Pinpoint the cell where the given text exists, returning its (X, Y) midpoint coordinate. 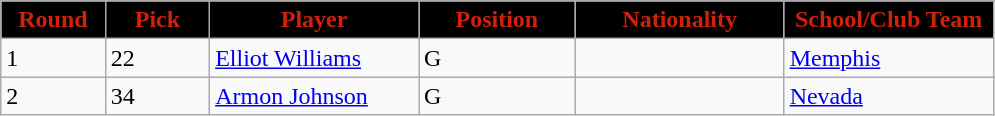
Nationality (680, 20)
Memphis (888, 58)
Nevada (888, 96)
Armon Johnson (314, 96)
2 (53, 96)
Pick (157, 20)
34 (157, 96)
School/Club Team (888, 20)
1 (53, 58)
22 (157, 58)
Round (53, 20)
Position (498, 20)
Player (314, 20)
Elliot Williams (314, 58)
